Determine the [X, Y] coordinate at the center of the cell enclosing the given text.  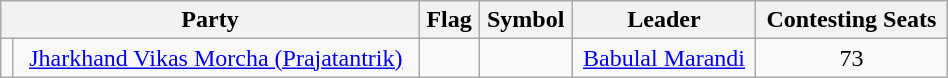
73 [852, 58]
Flag [449, 20]
Symbol [526, 20]
Party [210, 20]
Contesting Seats [852, 20]
Babulal Marandi [664, 58]
Leader [664, 20]
Jharkhand Vikas Morcha (Prajatantrik) [216, 58]
